Return the (x, y) coordinate for the center point of the cell that contains the specified text.  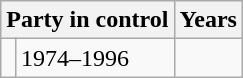
Years (208, 20)
Party in control (88, 20)
1974–1996 (94, 58)
